Return [X, Y] of the center of cell containing provided text 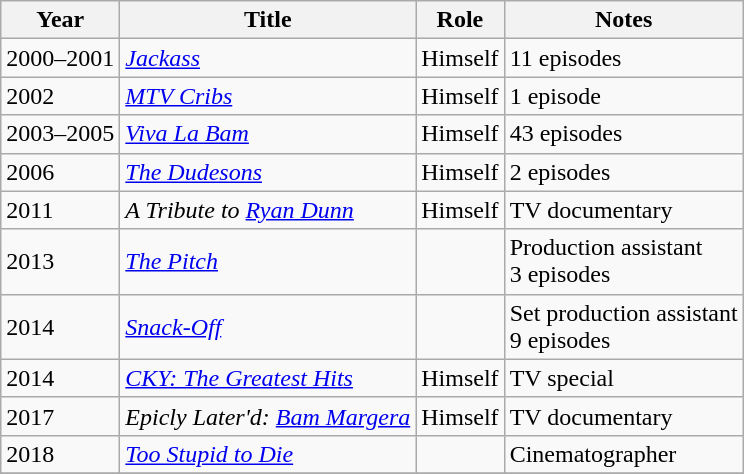
2002 [60, 96]
2017 [60, 416]
2003–2005 [60, 134]
11 episodes [624, 58]
TV special [624, 378]
Role [460, 20]
Set production assistant9 episodes [624, 326]
2011 [60, 210]
The Dudesons [268, 172]
Viva La Bam [268, 134]
2006 [60, 172]
The Pitch [268, 262]
Year [60, 20]
CKY: The Greatest Hits [268, 378]
Too Stupid to Die [268, 454]
Production assistant3 episodes [624, 262]
Title [268, 20]
2000–2001 [60, 58]
2 episodes [624, 172]
Snack-Off [268, 326]
Cinematographer [624, 454]
2018 [60, 454]
Jackass [268, 58]
MTV Cribs [268, 96]
2013 [60, 262]
1 episode [624, 96]
Notes [624, 20]
43 episodes [624, 134]
A Tribute to Ryan Dunn [268, 210]
Epicly Later'd: Bam Margera [268, 416]
